Provide the (x, y) coordinate of the cell's center where the given text is located.  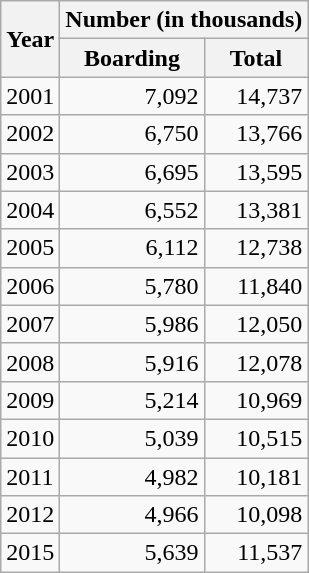
6,695 (132, 172)
2009 (30, 400)
10,098 (256, 515)
5,639 (132, 553)
5,986 (132, 324)
2001 (30, 96)
4,966 (132, 515)
2008 (30, 362)
2012 (30, 515)
2002 (30, 134)
Number (in thousands) (184, 20)
12,738 (256, 248)
11,537 (256, 553)
5,214 (132, 400)
13,766 (256, 134)
2007 (30, 324)
Year (30, 39)
11,840 (256, 286)
6,112 (132, 248)
12,050 (256, 324)
5,039 (132, 438)
2015 (30, 553)
4,982 (132, 477)
2005 (30, 248)
6,750 (132, 134)
6,552 (132, 210)
10,515 (256, 438)
2006 (30, 286)
5,916 (132, 362)
10,181 (256, 477)
12,078 (256, 362)
Total (256, 58)
13,381 (256, 210)
2004 (30, 210)
14,737 (256, 96)
2010 (30, 438)
2011 (30, 477)
Boarding (132, 58)
2003 (30, 172)
13,595 (256, 172)
5,780 (132, 286)
7,092 (132, 96)
10,969 (256, 400)
